Scan for the cell matching the given text and deliver its [x, y] coordinate at center. 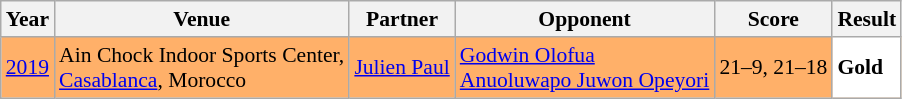
Godwin Olofua Anuoluwapo Juwon Opeyori [585, 68]
21–9, 21–18 [773, 68]
Venue [202, 19]
Result [866, 19]
2019 [28, 68]
Julien Paul [402, 68]
Gold [866, 68]
Opponent [585, 19]
Score [773, 19]
Ain Chock Indoor Sports Center,Casablanca, Morocco [202, 68]
Partner [402, 19]
Year [28, 19]
